Return [X, Y] of the center of cell containing provided text 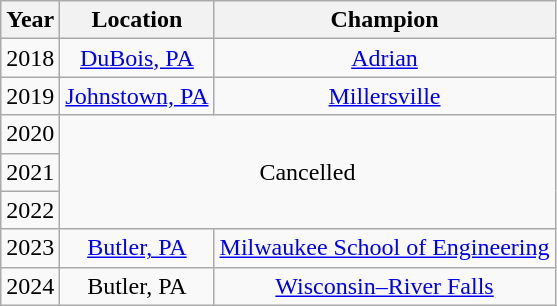
DuBois, PA [137, 58]
2020 [30, 134]
Year [30, 20]
2022 [30, 210]
2019 [30, 96]
Wisconsin–River Falls [384, 286]
Location [137, 20]
Adrian [384, 58]
2023 [30, 248]
Champion [384, 20]
Cancelled [308, 172]
Millersville [384, 96]
Johnstown, PA [137, 96]
Milwaukee School of Engineering [384, 248]
2018 [30, 58]
2021 [30, 172]
2024 [30, 286]
